Pinpoint the cell where the given text exists, returning its (x, y) midpoint coordinate. 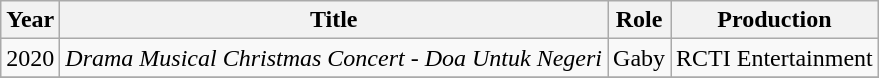
Role (640, 20)
Gaby (640, 58)
Year (30, 20)
Drama Musical Christmas Concert - Doa Untuk Negeri (334, 58)
Production (775, 20)
2020 (30, 58)
RCTI Entertainment (775, 58)
Title (334, 20)
